Find where the given text appears and provide that cell's center as [x, y] coordinate. 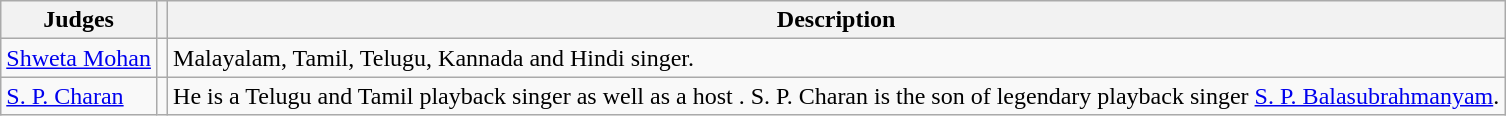
Malayalam, Tamil, Telugu, Kannada and Hindi singer. [836, 58]
Judges [79, 20]
Shweta Mohan [79, 58]
He is a Telugu and Tamil playback singer as well as a host . S. P. Charan is the son of legendary playback singer S. P. Balasubrahmanyam. [836, 96]
S. P. Charan [79, 96]
Description [836, 20]
